Provide the [X, Y] coordinate of the cell's center where the given text is located.  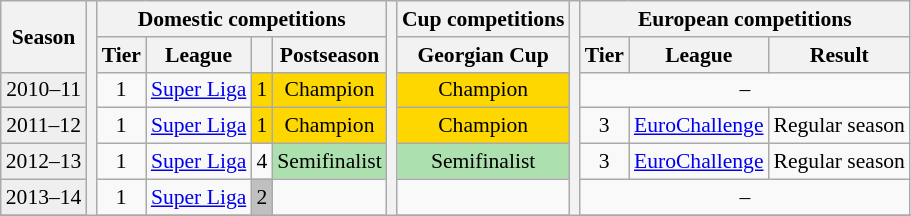
Domestic competitions [242, 19]
Cup competitions [484, 19]
2011–12 [44, 126]
Georgian Cup [484, 55]
2010–11 [44, 90]
2012–13 [44, 162]
Season [44, 36]
4 [262, 162]
Postseason [329, 55]
Result [840, 55]
2013–14 [44, 197]
European competitions [745, 19]
2 [262, 197]
